Search for the cell housing the specified text and yield its [X, Y] center coordinate. 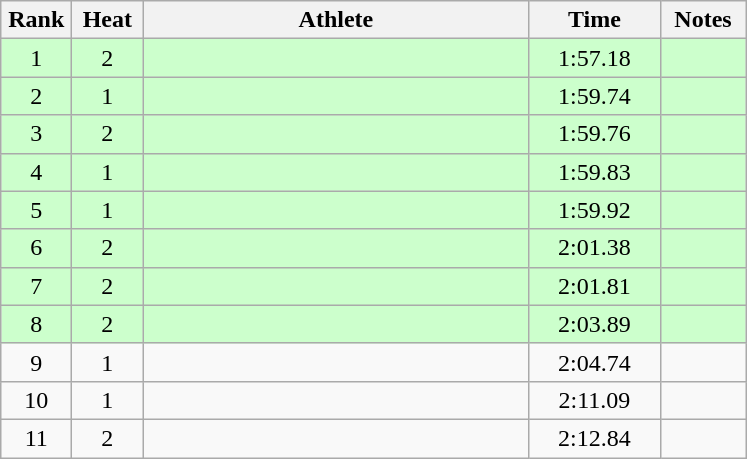
2:03.89 [594, 324]
6 [36, 248]
4 [36, 172]
Athlete [336, 20]
1:57.18 [594, 58]
Rank [36, 20]
1:59.76 [594, 134]
Time [594, 20]
1:59.83 [594, 172]
9 [36, 362]
3 [36, 134]
Notes [703, 20]
Heat [108, 20]
8 [36, 324]
1:59.74 [594, 96]
2:04.74 [594, 362]
1:59.92 [594, 210]
2:01.38 [594, 248]
2:12.84 [594, 438]
11 [36, 438]
5 [36, 210]
7 [36, 286]
10 [36, 400]
2:01.81 [594, 286]
2:11.09 [594, 400]
